Scan for the cell matching the given text and deliver its (X, Y) coordinate at center. 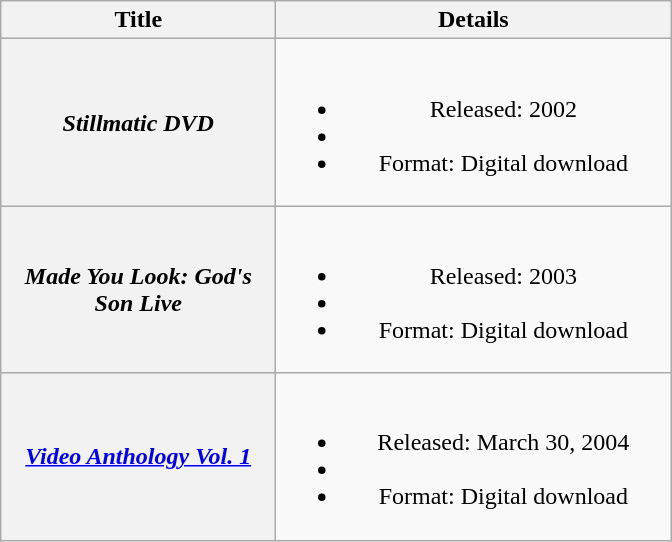
Stillmatic DVD (138, 122)
Video Anthology Vol. 1 (138, 456)
Released: 2002Format: Digital download (474, 122)
Released: 2003Format: Digital download (474, 290)
Made You Look: God's Son Live (138, 290)
Released: March 30, 2004Format: Digital download (474, 456)
Title (138, 20)
Details (474, 20)
